Provide the (x, y) coordinate of the cell's center where the given text is located.  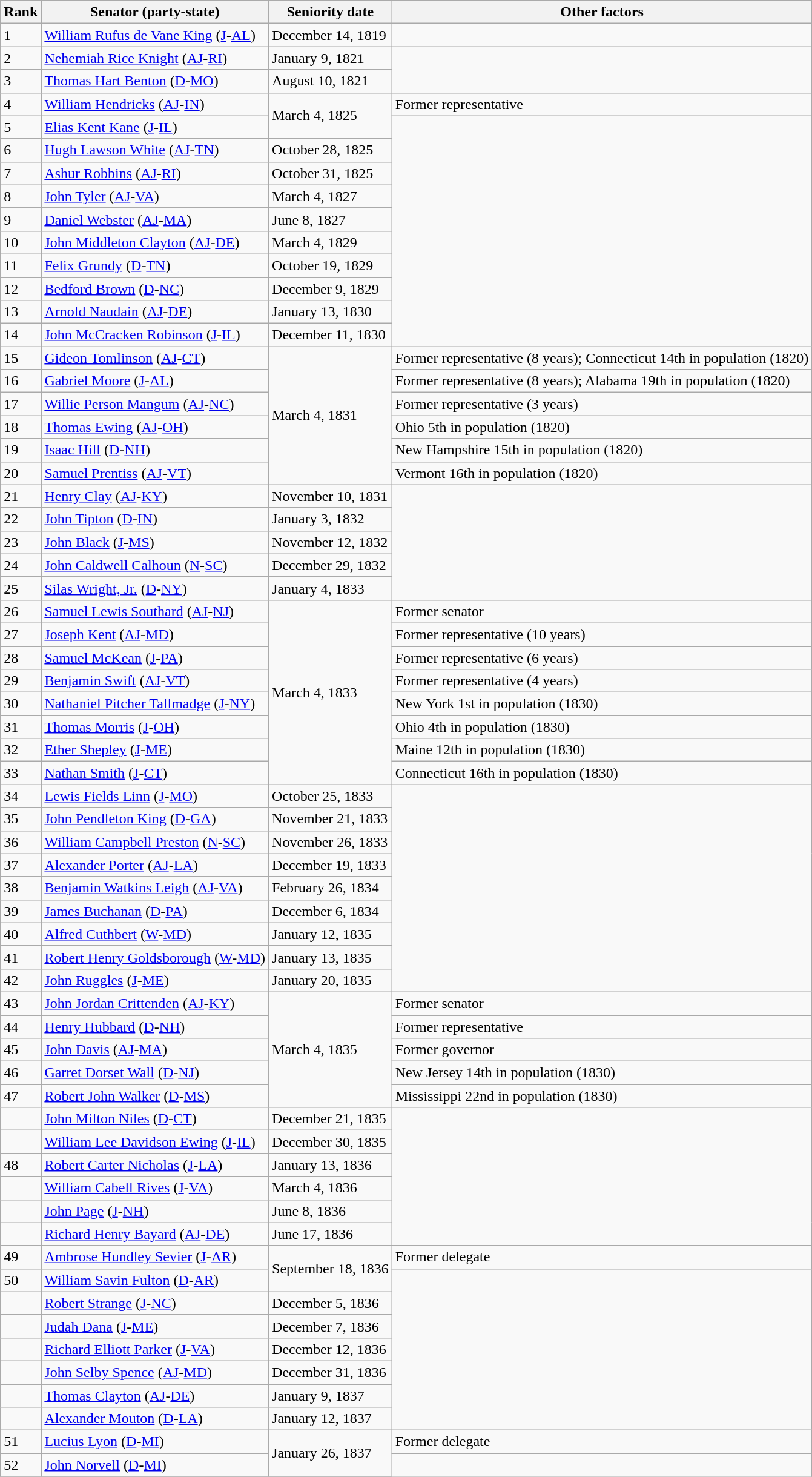
Rank (21, 12)
Seniority date (331, 12)
6 (21, 150)
December 29, 1832 (331, 565)
Ambrose Hundley Sevier (J-AR) (155, 1257)
January 20, 1835 (331, 980)
Garret Dorset Wall (D-NJ) (155, 1073)
Benjamin Watkins Leigh (AJ-VA) (155, 888)
19 (21, 450)
22 (21, 519)
June 17, 1836 (331, 1234)
16 (21, 381)
28 (21, 657)
Gideon Tomlinson (AJ-CT) (155, 358)
Ether Shepley (J-ME) (155, 750)
45 (21, 1050)
Arnold Naudain (AJ-DE) (155, 312)
John Middleton Clayton (AJ-DE) (155, 242)
Felix Grundy (D-TN) (155, 265)
Joseph Kent (AJ-MD) (155, 634)
New Hampshire 15th in population (1820) (602, 450)
51 (21, 1442)
October 31, 1825 (331, 173)
Elias Kent Kane (J-IL) (155, 127)
37 (21, 865)
12 (21, 289)
November 21, 1833 (331, 819)
31 (21, 727)
Ohio 4th in population (1830) (602, 727)
March 4, 1829 (331, 242)
March 4, 1833 (331, 692)
50 (21, 1280)
Gabriel Moore (J-AL) (155, 381)
January 4, 1833 (331, 588)
Daniel Webster (AJ-MA) (155, 219)
Richard Elliott Parker (J-VA) (155, 1349)
William Hendricks (AJ-IN) (155, 104)
38 (21, 888)
Mississippi 22nd in population (1830) (602, 1096)
52 (21, 1465)
Henry Clay (AJ-KY) (155, 496)
John Ruggles (J-ME) (155, 980)
October 19, 1829 (331, 265)
3 (21, 81)
December 7, 1836 (331, 1326)
William Savin Fulton (D-AR) (155, 1280)
January 13, 1836 (331, 1165)
October 25, 1833 (331, 796)
John Caldwell Calhoun (N-SC) (155, 565)
Lucius Lyon (D-MI) (155, 1442)
March 4, 1835 (331, 1049)
Vermont 16th in population (1820) (602, 473)
Former representative (6 years) (602, 657)
15 (21, 358)
December 31, 1836 (331, 1372)
40 (21, 934)
5 (21, 127)
June 8, 1827 (331, 219)
March 4, 1836 (331, 1188)
Lewis Fields Linn (J-MO) (155, 796)
9 (21, 219)
January 9, 1821 (331, 58)
William Campbell Preston (N-SC) (155, 842)
December 19, 1833 (331, 865)
44 (21, 1027)
30 (21, 704)
2 (21, 58)
Bedford Brown (D-NC) (155, 289)
13 (21, 312)
Willie Person Mangum (AJ-NC) (155, 404)
Robert Strange (J-NC) (155, 1303)
Maine 12th in population (1830) (602, 750)
New Jersey 14th in population (1830) (602, 1073)
August 10, 1821 (331, 81)
20 (21, 473)
March 4, 1825 (331, 116)
John Black (J-MS) (155, 542)
14 (21, 335)
35 (21, 819)
January 3, 1832 (331, 519)
Former representative (10 years) (602, 634)
29 (21, 681)
John Selby Spence (AJ-MD) (155, 1372)
Samuel Prentiss (AJ-VT) (155, 473)
William Lee Davidson Ewing (J-IL) (155, 1142)
John Tyler (AJ-VA) (155, 196)
Richard Henry Bayard (AJ-DE) (155, 1234)
26 (21, 611)
John Davis (AJ-MA) (155, 1050)
Senator (party-state) (155, 12)
Hugh Lawson White (AJ-TN) (155, 150)
Former governor (602, 1050)
Alexander Mouton (D-LA) (155, 1419)
January 12, 1835 (331, 934)
William Rufus de Vane King (J-AL) (155, 35)
December 12, 1836 (331, 1349)
Alexander Porter (AJ-LA) (155, 865)
Henry Hubbard (D-NH) (155, 1027)
34 (21, 796)
January 13, 1830 (331, 312)
33 (21, 773)
December 30, 1835 (331, 1142)
Ashur Robbins (AJ-RI) (155, 173)
17 (21, 404)
New York 1st in population (1830) (602, 704)
46 (21, 1073)
1 (21, 35)
Isaac Hill (D-NH) (155, 450)
John Jordan Crittenden (AJ-KY) (155, 1003)
36 (21, 842)
Robert Henry Goldsborough (W-MD) (155, 957)
25 (21, 588)
7 (21, 173)
8 (21, 196)
October 28, 1825 (331, 150)
4 (21, 104)
John Tipton (D-IN) (155, 519)
24 (21, 565)
March 4, 1831 (331, 416)
Former representative (3 years) (602, 404)
47 (21, 1096)
September 18, 1836 (331, 1269)
39 (21, 911)
10 (21, 242)
John McCracken Robinson (J-IL) (155, 335)
Other factors (602, 12)
42 (21, 980)
Thomas Ewing (AJ-OH) (155, 427)
Alfred Cuthbert (W-MD) (155, 934)
June 8, 1836 (331, 1211)
49 (21, 1257)
Thomas Clayton (AJ-DE) (155, 1395)
43 (21, 1003)
Ohio 5th in population (1820) (602, 427)
November 12, 1832 (331, 542)
11 (21, 265)
27 (21, 634)
Connecticut 16th in population (1830) (602, 773)
December 11, 1830 (331, 335)
23 (21, 542)
John Page (J-NH) (155, 1211)
Former representative (8 years); Connecticut 14th in population (1820) (602, 358)
Nathaniel Pitcher Tallmadge (J-NY) (155, 704)
January 12, 1837 (331, 1419)
Former representative (4 years) (602, 681)
Former representative (8 years); Alabama 19th in population (1820) (602, 381)
December 5, 1836 (331, 1303)
Samuel McKean (J-PA) (155, 657)
32 (21, 750)
February 26, 1834 (331, 888)
Samuel Lewis Southard (AJ-NJ) (155, 611)
March 4, 1827 (331, 196)
November 26, 1833 (331, 842)
Judah Dana (J-ME) (155, 1326)
December 6, 1834 (331, 911)
Thomas Hart Benton (D-MO) (155, 81)
November 10, 1831 (331, 496)
William Cabell Rives (J-VA) (155, 1188)
Silas Wright, Jr. (D-NY) (155, 588)
James Buchanan (D-PA) (155, 911)
21 (21, 496)
18 (21, 427)
December 14, 1819 (331, 35)
48 (21, 1165)
John Norvell (D-MI) (155, 1465)
Benjamin Swift (AJ-VT) (155, 681)
Nehemiah Rice Knight (AJ-RI) (155, 58)
December 9, 1829 (331, 289)
John Pendleton King (D-GA) (155, 819)
January 9, 1837 (331, 1395)
January 26, 1837 (331, 1453)
Nathan Smith (J-CT) (155, 773)
Robert John Walker (D-MS) (155, 1096)
Thomas Morris (J-OH) (155, 727)
John Milton Niles (D-CT) (155, 1119)
Robert Carter Nicholas (J-LA) (155, 1165)
41 (21, 957)
December 21, 1835 (331, 1119)
January 13, 1835 (331, 957)
